From the cell containing the given text, extract its center point as [x, y] coordinate. 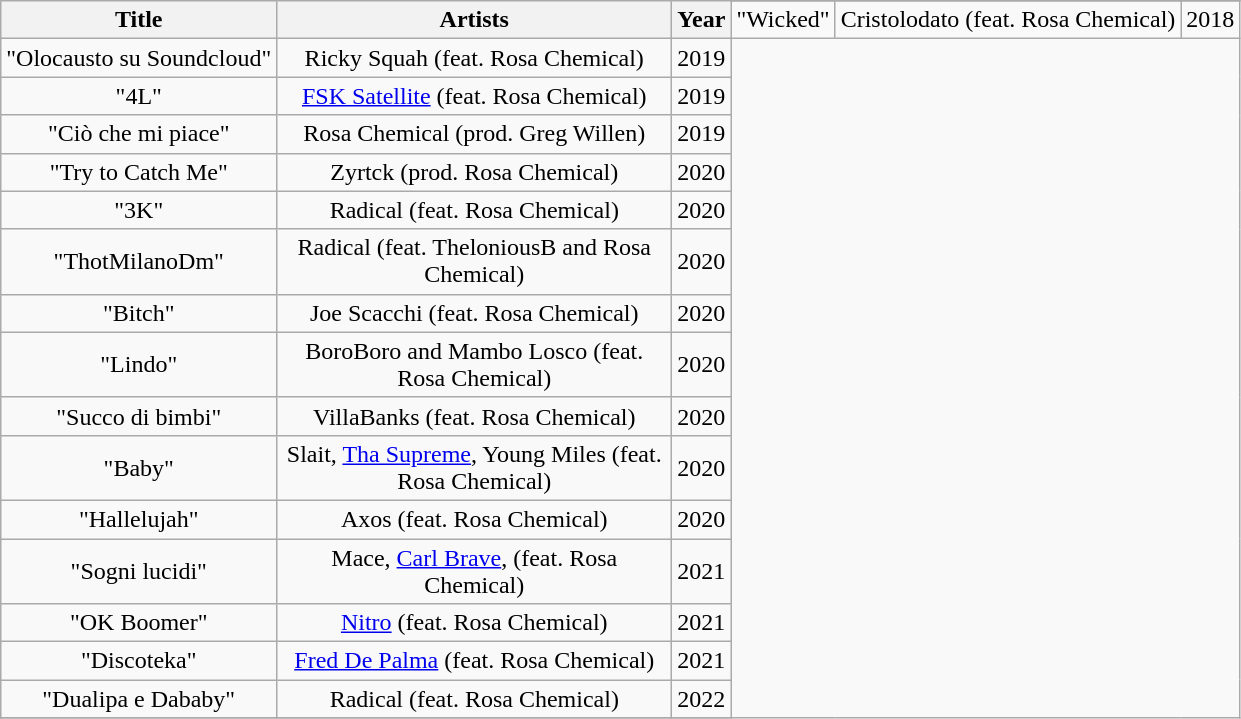
2018 [1210, 20]
"Wicked" [783, 20]
Slait, Tha Supreme, Young Miles (feat. Rosa Chemical) [474, 468]
BoroBoro and Mambo Losco (feat. Rosa Chemical) [474, 364]
"Try to Catch Me" [139, 172]
"Succo di bimbi" [139, 416]
Ricky Squah (feat. Rosa Chemical) [474, 58]
"Discoteka" [139, 661]
"4L" [139, 96]
"Olocausto su Soundcloud" [139, 58]
"ThotMilanoDm" [139, 262]
Joe Scacchi (feat. Rosa Chemical) [474, 313]
Fred De Palma (feat. Rosa Chemical) [474, 661]
"3K" [139, 210]
Axos (feat. Rosa Chemical) [474, 519]
"Hallelujah" [139, 519]
"Bitch" [139, 313]
Zyrtck (prod. Rosa Chemical) [474, 172]
Mace, Carl Brave, (feat. Rosa Chemical) [474, 570]
"Ciò che mi piace" [139, 134]
Rosa Chemical (prod. Greg Willen) [474, 134]
2022 [702, 699]
"OK Boomer" [139, 623]
Title [139, 20]
"Baby" [139, 468]
"Dualipa e Dababy" [139, 699]
Nitro (feat. Rosa Chemical) [474, 623]
VillaBanks (feat. Rosa Chemical) [474, 416]
FSK Satellite (feat. Rosa Chemical) [474, 96]
Cristolodato (feat. Rosa Chemical) [1008, 20]
"Sogni lucidi" [139, 570]
"Lindo" [139, 364]
Year [702, 20]
Radical (feat. TheloniousB and Rosa Chemical) [474, 262]
Artists [474, 20]
